Output the (x, y) coordinate of the center of the cell containing the given text.  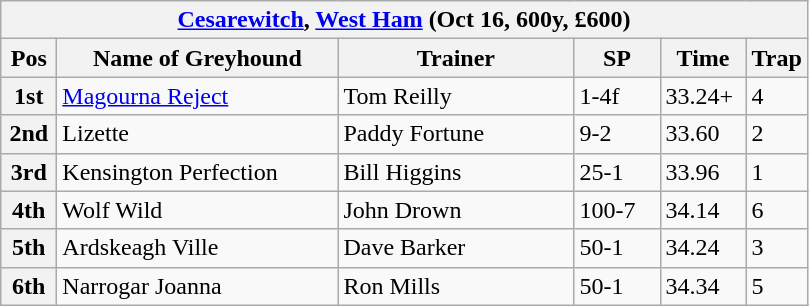
Kensington Perfection (198, 172)
John Drown (456, 210)
Trainer (456, 58)
4 (776, 96)
6th (29, 286)
1st (29, 96)
1-4f (617, 96)
1 (776, 172)
4th (29, 210)
9-2 (617, 134)
Trap (776, 58)
Name of Greyhound (198, 58)
34.24 (703, 248)
33.60 (703, 134)
100-7 (617, 210)
34.34 (703, 286)
Dave Barker (456, 248)
33.24+ (703, 96)
5th (29, 248)
Ron Mills (456, 286)
2 (776, 134)
Magourna Reject (198, 96)
5 (776, 286)
Cesarewitch, West Ham (Oct 16, 600y, £600) (404, 20)
Paddy Fortune (456, 134)
Pos (29, 58)
Ardskeagh Ville (198, 248)
Wolf Wild (198, 210)
34.14 (703, 210)
Bill Higgins (456, 172)
2nd (29, 134)
3 (776, 248)
25-1 (617, 172)
6 (776, 210)
Narrogar Joanna (198, 286)
Time (703, 58)
Lizette (198, 134)
SP (617, 58)
Tom Reilly (456, 96)
3rd (29, 172)
33.96 (703, 172)
